Extract the (X, Y) coordinate from the center of the cell holding the provided text.  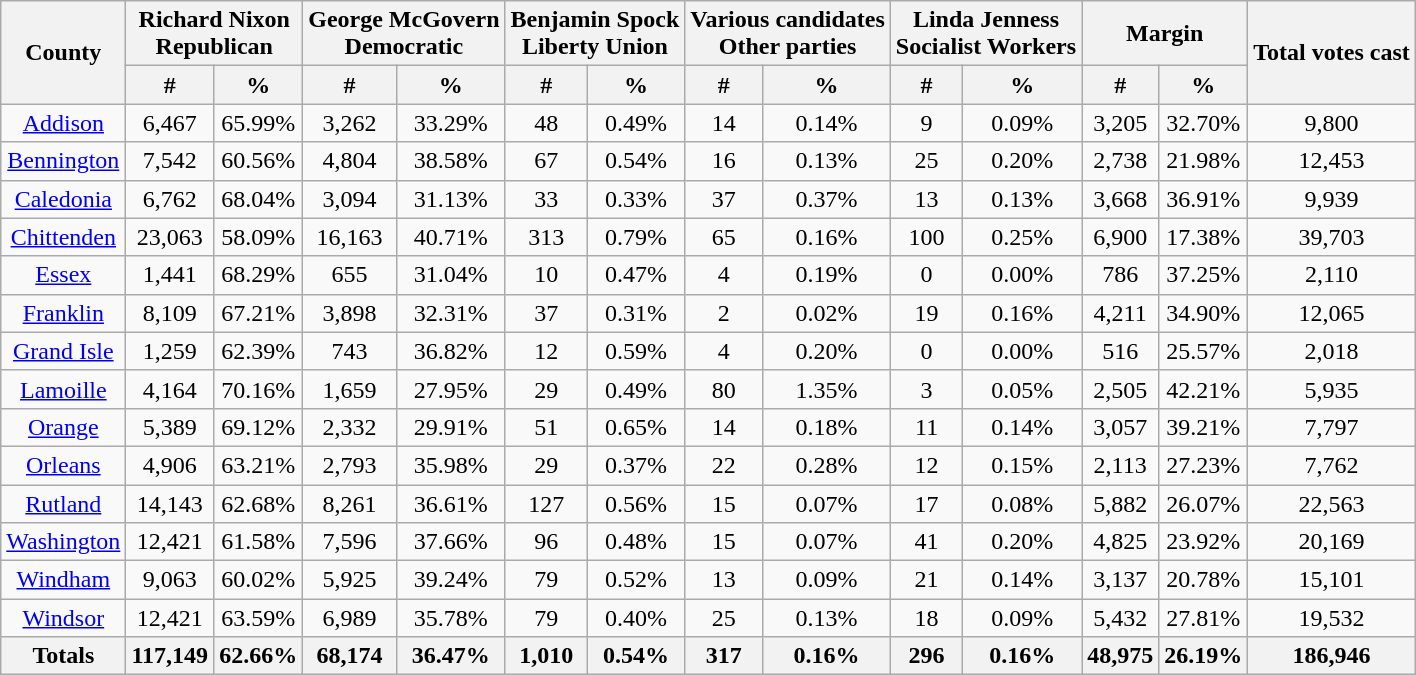
19,532 (1332, 618)
9,939 (1332, 199)
6,762 (170, 199)
Essex (64, 275)
67 (546, 161)
County (64, 52)
117,149 (170, 656)
9,800 (1332, 123)
0.47% (636, 275)
31.04% (451, 275)
17 (926, 503)
8,261 (350, 503)
2,505 (1120, 389)
27.81% (1204, 618)
34.90% (1204, 313)
3,094 (350, 199)
296 (926, 656)
22,563 (1332, 503)
Margin (1165, 34)
7,797 (1332, 427)
31.13% (451, 199)
96 (546, 542)
0.25% (1022, 237)
0.08% (1022, 503)
68.29% (258, 275)
9,063 (170, 580)
3,057 (1120, 427)
12,065 (1332, 313)
20.78% (1204, 580)
26.19% (1204, 656)
21 (926, 580)
48 (546, 123)
48,975 (1120, 656)
655 (350, 275)
14,143 (170, 503)
Orange (64, 427)
1,010 (546, 656)
Grand Isle (64, 351)
39.24% (451, 580)
0.18% (827, 427)
100 (926, 237)
0.28% (827, 465)
5,925 (350, 580)
36.91% (1204, 199)
Chittenden (64, 237)
9 (926, 123)
36.47% (451, 656)
2,738 (1120, 161)
2 (724, 313)
32.70% (1204, 123)
Bennington (64, 161)
67.21% (258, 313)
32.31% (451, 313)
62.68% (258, 503)
8,109 (170, 313)
36.61% (451, 503)
17.38% (1204, 237)
3,898 (350, 313)
41 (926, 542)
Caledonia (64, 199)
1,659 (350, 389)
27.95% (451, 389)
35.78% (451, 618)
80 (724, 389)
Linda JennessSocialist Workers (986, 34)
0.65% (636, 427)
5,432 (1120, 618)
60.56% (258, 161)
69.12% (258, 427)
1.35% (827, 389)
0.02% (827, 313)
27.23% (1204, 465)
37.25% (1204, 275)
65.99% (258, 123)
33.29% (451, 123)
35.98% (451, 465)
29.91% (451, 427)
Franklin (64, 313)
18 (926, 618)
4,804 (350, 161)
63.21% (258, 465)
15,101 (1332, 580)
5,882 (1120, 503)
3,137 (1120, 580)
516 (1120, 351)
5,389 (170, 427)
743 (350, 351)
63.59% (258, 618)
3,668 (1120, 199)
3 (926, 389)
38.58% (451, 161)
39,703 (1332, 237)
40.71% (451, 237)
68,174 (350, 656)
186,946 (1332, 656)
Totals (64, 656)
2,332 (350, 427)
22 (724, 465)
39.21% (1204, 427)
Richard NixonRepublican (214, 34)
51 (546, 427)
36.82% (451, 351)
70.16% (258, 389)
0.19% (827, 275)
4,211 (1120, 313)
25.57% (1204, 351)
0.52% (636, 580)
4,825 (1120, 542)
58.09% (258, 237)
Various candidatesOther parties (788, 34)
23.92% (1204, 542)
2,113 (1120, 465)
3,262 (350, 123)
5,935 (1332, 389)
10 (546, 275)
Benjamin SpockLiberty Union (595, 34)
4,906 (170, 465)
0.31% (636, 313)
21.98% (1204, 161)
2,110 (1332, 275)
127 (546, 503)
2,793 (350, 465)
1,259 (170, 351)
2,018 (1332, 351)
62.66% (258, 656)
42.21% (1204, 389)
4,164 (170, 389)
6,467 (170, 123)
Rutland (64, 503)
7,596 (350, 542)
Windsor (64, 618)
0.56% (636, 503)
0.33% (636, 199)
317 (724, 656)
0.79% (636, 237)
313 (546, 237)
0.05% (1022, 389)
Total votes cast (1332, 52)
0.40% (636, 618)
Windham (64, 580)
6,989 (350, 618)
6,900 (1120, 237)
16 (724, 161)
12,453 (1332, 161)
16,163 (350, 237)
62.39% (258, 351)
Lamoille (64, 389)
23,063 (170, 237)
7,542 (170, 161)
Addison (64, 123)
1,441 (170, 275)
786 (1120, 275)
60.02% (258, 580)
0.48% (636, 542)
37.66% (451, 542)
68.04% (258, 199)
Washington (64, 542)
19 (926, 313)
65 (724, 237)
0.15% (1022, 465)
33 (546, 199)
Orleans (64, 465)
61.58% (258, 542)
11 (926, 427)
3,205 (1120, 123)
George McGovernDemocratic (404, 34)
0.59% (636, 351)
26.07% (1204, 503)
7,762 (1332, 465)
20,169 (1332, 542)
